Return [x, y] of the center of cell containing provided text 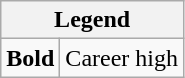
Career high [122, 58]
Legend [92, 20]
Bold [30, 58]
